Return (X, Y) of the center of cell containing provided text 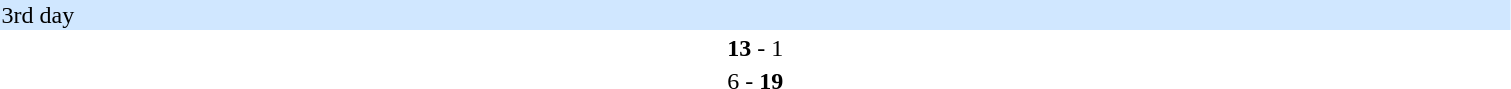
13 - 1 (756, 48)
3rd day (756, 15)
